Determine the [x, y] coordinate at the center of the cell enclosing the given text.  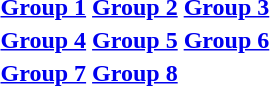
Group 5 [136, 40]
